Return the (x, y) coordinate for the center point of the cell that contains the specified text.  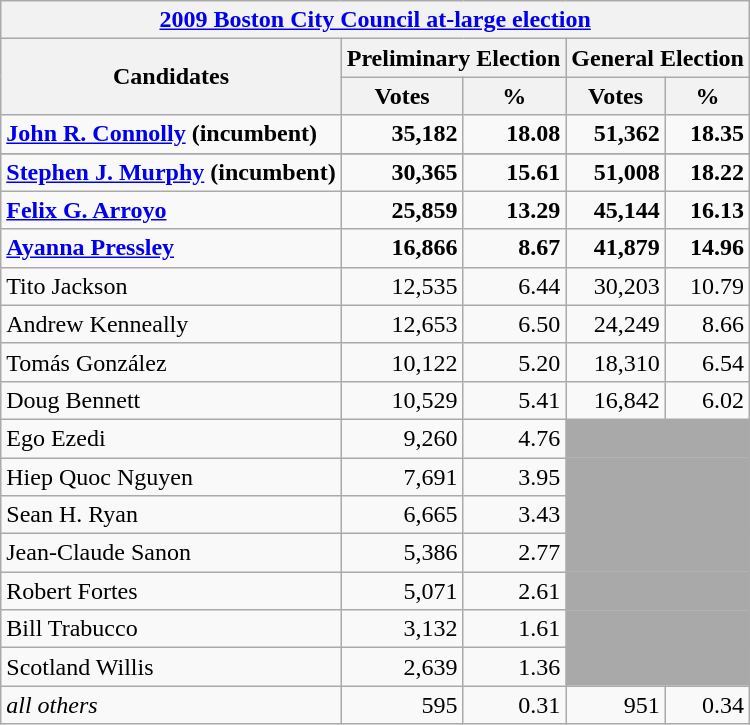
16.13 (707, 210)
0.34 (707, 705)
6.02 (707, 400)
Felix G. Arroyo (171, 210)
10,529 (402, 400)
30,365 (402, 172)
51,362 (616, 134)
18.22 (707, 172)
Andrew Kenneally (171, 324)
51,008 (616, 172)
5,071 (402, 591)
4.76 (514, 438)
Ayanna Pressley (171, 248)
5.20 (514, 362)
6.50 (514, 324)
Preliminary Election (454, 58)
15.61 (514, 172)
Jean-Claude Sanon (171, 553)
18,310 (616, 362)
5,386 (402, 553)
1.36 (514, 667)
18.08 (514, 134)
2.61 (514, 591)
10,122 (402, 362)
Tito Jackson (171, 286)
595 (402, 705)
35,182 (402, 134)
45,144 (616, 210)
12,535 (402, 286)
John R. Connolly (incumbent) (171, 134)
Bill Trabucco (171, 629)
18.35 (707, 134)
3.43 (514, 515)
Stephen J. Murphy (incumbent) (171, 172)
951 (616, 705)
2009 Boston City Council at-large election (376, 20)
Hiep Quoc Nguyen (171, 477)
6,665 (402, 515)
all others (171, 705)
3,132 (402, 629)
10.79 (707, 286)
1.61 (514, 629)
3.95 (514, 477)
9,260 (402, 438)
Scotland Willis (171, 667)
2.77 (514, 553)
Ego Ezedi (171, 438)
24,249 (616, 324)
41,879 (616, 248)
13.29 (514, 210)
6.54 (707, 362)
Doug Bennett (171, 400)
30,203 (616, 286)
0.31 (514, 705)
16,866 (402, 248)
16,842 (616, 400)
2,639 (402, 667)
5.41 (514, 400)
General Election (658, 58)
14.96 (707, 248)
Candidates (171, 77)
8.66 (707, 324)
25,859 (402, 210)
Robert Fortes (171, 591)
Tomás González (171, 362)
7,691 (402, 477)
8.67 (514, 248)
Sean H. Ryan (171, 515)
12,653 (402, 324)
6.44 (514, 286)
